Find where the given text appears and provide that cell's center as [x, y] coordinate. 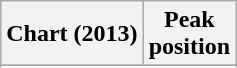
Chart (2013) [72, 34]
Peakposition [189, 34]
